Scan for the cell matching the given text and deliver its (x, y) coordinate at center. 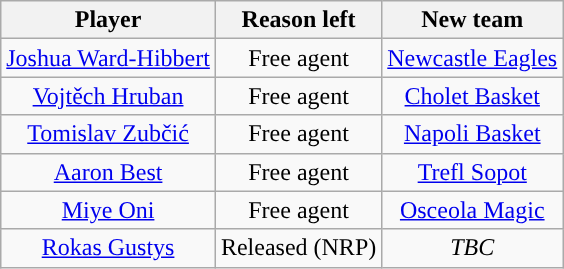
Reason left (298, 20)
Player (108, 20)
Trefl Sopot (472, 172)
Vojtěch Hruban (108, 96)
Rokas Gustys (108, 248)
Released (NRP) (298, 248)
TBC (472, 248)
Cholet Basket (472, 96)
Tomislav Zubčić (108, 134)
Miye Oni (108, 210)
Aaron Best (108, 172)
Newcastle Eagles (472, 58)
New team (472, 20)
Joshua Ward-Hibbert (108, 58)
Napoli Basket (472, 134)
Osceola Magic (472, 210)
